Extract the [x, y] coordinate from the center of the cell holding the provided text.  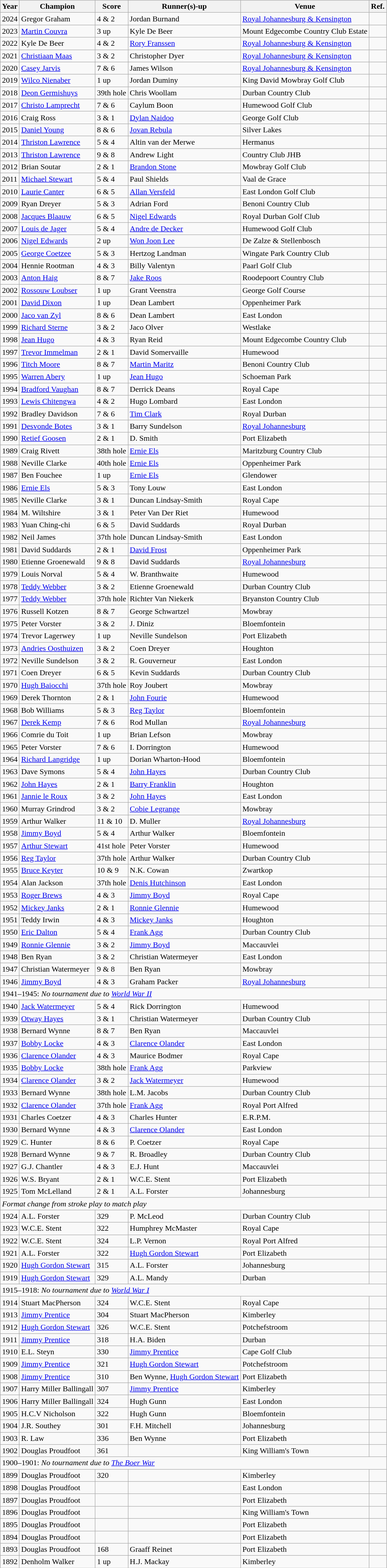
Warren Abery [57, 377]
Ref. [378, 6]
326 [112, 1327]
1994 [10, 389]
1993 [10, 401]
Grant Veenstra [184, 290]
Parkview [305, 1068]
Ryan Reid [184, 340]
1915–1918: No tournament due to World War I [193, 1290]
Yuan Ching-chi [57, 525]
George Coetzee [57, 253]
Craig Ross [57, 117]
Hertzog Landman [184, 253]
Murray Grindrod [57, 809]
Louis de Jager [57, 229]
1965 [10, 747]
Kevin Suddards [184, 673]
Score [112, 6]
Dave Symons [57, 772]
Richard Langridge [57, 760]
304 [112, 1315]
361 [112, 1451]
1959 [10, 821]
39th hole [112, 93]
Graaff Reinet [184, 1550]
1923 [10, 1228]
1948 [10, 957]
Hugh Baiocchi [57, 685]
De Zalze & Stellenbosch [305, 241]
Graham Packer [184, 982]
H.J. Mackay [184, 1562]
320 [112, 1475]
1898 [10, 1488]
2010 [10, 192]
1952 [10, 907]
D. Muller [184, 821]
N.K. Cowan [184, 870]
Dylan Naidoo [184, 117]
Hugo Lombard [184, 401]
Ben Fouchee [57, 475]
I. Dorrington [184, 747]
1946 [10, 982]
Eric Dalton [57, 932]
1935 [10, 1068]
1968 [10, 710]
Christiaan Maas [57, 56]
D. Smith [184, 438]
1940 [10, 1006]
Ben Wynne, Hugh Gordon Stewart [184, 1377]
Jaco van Zyl [57, 315]
1925 [10, 1191]
Jacques Blaauw [57, 216]
2006 [10, 241]
3 up [112, 31]
Deon Germishuys [57, 93]
Derek Thornton [57, 698]
1997 [10, 352]
1991 [10, 426]
Won Joon Lee [184, 241]
Zwartkop [305, 870]
Barry Franklin [184, 784]
2002 [10, 290]
Christopher Dyer [184, 56]
1909 [10, 1364]
H.A. Biden [184, 1340]
East London Golf Club [305, 192]
1897 [10, 1500]
J. Diniz [184, 624]
Paul Shields [184, 179]
2019 [10, 80]
Jovan Rebula [184, 130]
1914 [10, 1302]
Neil James [57, 537]
1931 [10, 1117]
Roy Joubert [184, 685]
1989 [10, 451]
Billy Valentyn [184, 266]
318 [112, 1340]
1995 [10, 377]
King David Mowbray Golf Club [305, 80]
Bryanston Country Club [305, 599]
Wilco Nienaber [57, 80]
E.L. Steyn [57, 1352]
1949 [10, 945]
1910 [10, 1352]
E.R.P.M. [305, 1117]
Lewis Chitengwa [57, 401]
H.C.V Nicholson [57, 1414]
1911 [10, 1340]
Martin Couvra [57, 31]
Bob Williams [57, 710]
11 & 10 [112, 821]
2011 [10, 179]
1984 [10, 512]
Champion [57, 6]
Craig Rivett [57, 451]
Caylum Boon [184, 105]
Andrew Light [184, 155]
Tom McLelland [57, 1191]
1933 [10, 1093]
301 [112, 1426]
10 & 9 [112, 870]
Teddy Irwin [57, 920]
1904 [10, 1426]
321 [112, 1364]
Glendower [305, 475]
Anton Haig [57, 278]
1936 [10, 1056]
L.P. Vernon [184, 1241]
2 up [112, 241]
1920 [10, 1265]
David Dixon [57, 303]
Roger Brews [57, 895]
1926 [10, 1179]
Retief Goosen [57, 438]
Derrick Deans [184, 389]
1953 [10, 895]
1922 [10, 1241]
Andries Oosthuizen [57, 648]
R. Law [57, 1438]
1902 [10, 1451]
1929 [10, 1142]
C. Hunter [57, 1142]
1960 [10, 809]
M. Wiltshire [57, 512]
1967 [10, 722]
2004 [10, 266]
J.R. Southey [57, 1426]
1950 [10, 932]
168 [112, 1550]
Ben Wynne [184, 1438]
315 [112, 1265]
2015 [10, 130]
George Golf Course [305, 290]
1966 [10, 735]
Silver Lakes [305, 130]
Bruce Keyter [57, 870]
Louis Norval [57, 574]
Charles Hunter [184, 1117]
1992 [10, 414]
1971 [10, 673]
1947 [10, 969]
1986 [10, 488]
Otway Hayes [57, 1019]
1927 [10, 1167]
Arthur Stewart [57, 846]
Format change from stroke play to match play [193, 1204]
1907 [10, 1389]
Country Club JHB [305, 155]
W. Branthwaite [184, 574]
R. Gouverneur [184, 661]
Tim Clark [184, 414]
Trevor Lagerwey [57, 636]
307 [112, 1389]
1990 [10, 438]
Jaco Olver [184, 327]
Barry Sundelson [184, 426]
2022 [10, 43]
Year [10, 6]
David Somervaille [184, 352]
Martin Maritz [184, 365]
1906 [10, 1401]
Mount Edgecombe Country Club Estate [305, 31]
1912 [10, 1327]
1982 [10, 537]
1973 [10, 648]
1969 [10, 698]
1941–1945: No tournament due to World War II [193, 994]
Westlake [305, 327]
1988 [10, 463]
1954 [10, 883]
1932 [10, 1105]
1899 [10, 1475]
41st hole [112, 846]
Denholm Walker [57, 1562]
Bradford Vaughan [57, 389]
2018 [10, 93]
1996 [10, 365]
Ryan Dreyer [57, 204]
Allan Versfeld [184, 192]
Richter Van Niekerk [184, 599]
1900–1901: No tournament due to The Boer War [193, 1463]
2023 [10, 31]
1962 [10, 784]
1957 [10, 846]
330 [112, 1352]
1905 [10, 1414]
1895 [10, 1525]
1930 [10, 1130]
Laurie Canter [57, 192]
Casey Jarvis [57, 68]
Venue [305, 6]
1896 [10, 1512]
W.S. Bryant [57, 1179]
2016 [10, 117]
James Wilson [184, 68]
Derek Kemp [57, 722]
1961 [10, 796]
Brandon Stone [184, 167]
Desvonde Botes [57, 426]
George Golf Club [305, 117]
Runner(s)-up [184, 6]
1978 [10, 587]
Andre de Decker [184, 229]
Chris Woollam [184, 93]
John Fourie [184, 698]
1979 [10, 574]
2013 [10, 155]
1924 [10, 1216]
1964 [10, 760]
2001 [10, 303]
Maritzburg Country Club [305, 451]
1998 [10, 340]
Jordan Burnand [184, 19]
Richard Sterne [57, 327]
F.H. Mitchell [184, 1426]
310 [112, 1377]
Gregor Graham [57, 19]
40th hole [112, 463]
Humphrey McMaster [184, 1228]
2020 [10, 68]
336 [112, 1438]
Michael Stewart [57, 179]
2024 [10, 19]
P. McLeod [184, 1216]
1983 [10, 525]
David Frost [184, 550]
1908 [10, 1377]
Daniel Young [57, 130]
Peter Van Der Riet [184, 512]
E.J. Hunt [184, 1167]
1977 [10, 599]
1958 [10, 833]
Cobie Legrange [184, 809]
1903 [10, 1438]
1976 [10, 611]
Rory Franssen [184, 43]
1913 [10, 1315]
Hennie Rootman [57, 266]
Charles Coetzer [57, 1117]
1970 [10, 685]
1921 [10, 1253]
1934 [10, 1080]
Comrie du Toit [57, 735]
1963 [10, 772]
Bradley Davidson [57, 414]
2017 [10, 105]
1951 [10, 920]
L.M. Jacobs [184, 1093]
Tony Louw [184, 488]
1937 [10, 1043]
1893 [10, 1550]
Schoeman Park [305, 377]
Jannie le Roux [57, 796]
2014 [10, 142]
Paarl Golf Club [305, 266]
1999 [10, 327]
Roodepoort Country Club [305, 278]
1892 [10, 1562]
Titch Moore [57, 365]
Maurice Bodmer [184, 1056]
1955 [10, 870]
2021 [10, 56]
2007 [10, 229]
2009 [10, 204]
2008 [10, 216]
1928 [10, 1155]
1975 [10, 624]
Vaal de Grace [305, 179]
Jordan Duminy [184, 80]
9 & 7 [112, 1155]
G.J. Chantler [57, 1167]
George Schwartzel [184, 611]
R. Broadley [184, 1155]
1939 [10, 1019]
2012 [10, 167]
2003 [10, 278]
1981 [10, 550]
1987 [10, 475]
Rick Dorrington [184, 1006]
2005 [10, 253]
Rossouw Loubser [57, 290]
1938 [10, 1031]
Alan Jackson [57, 883]
Wingate Park Country Club [305, 253]
Denis Hutchinson [184, 883]
Hermanus [305, 142]
Altin van der Merwe [184, 142]
1972 [10, 661]
1985 [10, 500]
Christo Lamprecht [57, 105]
1894 [10, 1537]
P. Coetzer [184, 1142]
1919 [10, 1278]
Mount Edgecombe Country Club [305, 340]
1974 [10, 636]
Jake Roos [184, 278]
1956 [10, 858]
Russell Kotzen [57, 611]
Rod Mullan [184, 722]
Brian Lefson [184, 735]
Royal Durban Golf Club [305, 216]
A.L. Mandy [184, 1278]
Mowbray Golf Club [305, 167]
2000 [10, 315]
Adrian Ford [184, 204]
1980 [10, 562]
Dorian Wharton-Hood [184, 760]
Brian Soutar [57, 167]
Trevor Immelman [57, 352]
Cape Golf Club [305, 1352]
